Capture the cell that displays the provided text and extract its [x, y] central coordinate. 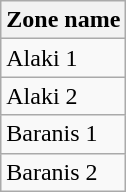
Alaki 2 [64, 96]
Alaki 1 [64, 58]
Baranis 2 [64, 172]
Zone name [64, 20]
Baranis 1 [64, 134]
